Identify which cell holds the provided text, then report its [x, y] central coordinate. 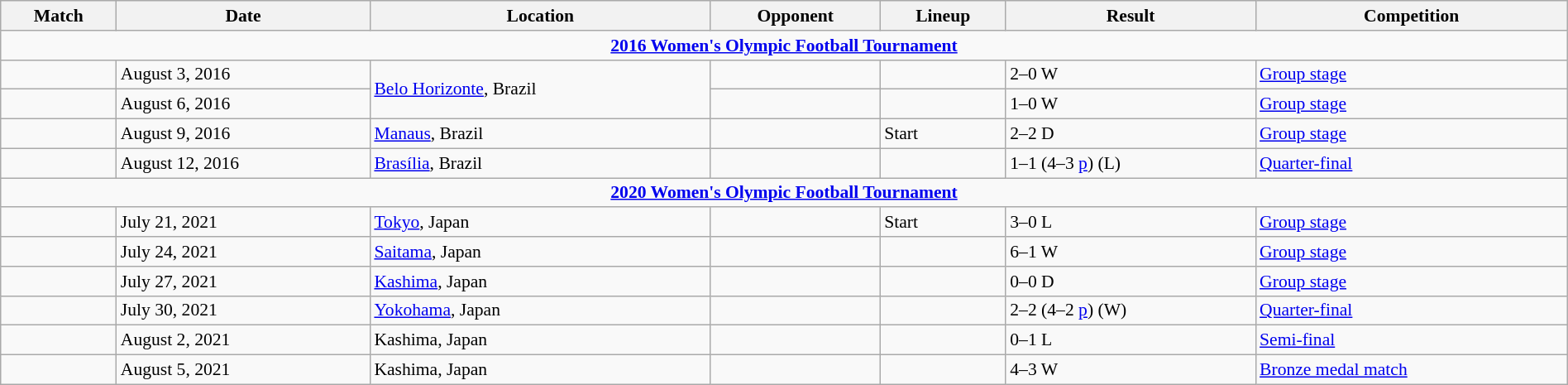
3–0 L [1131, 223]
August 3, 2016 [243, 75]
2020 Women's Olympic Football Tournament [784, 193]
2–2 D [1131, 134]
Lineup [943, 16]
Tokyo, Japan [540, 223]
2–2 (4–2 p) (W) [1131, 310]
July 24, 2021 [243, 252]
Semi-final [1411, 340]
July 30, 2021 [243, 310]
0–1 L [1131, 340]
Manaus, Brazil [540, 134]
August 2, 2021 [243, 340]
4–3 W [1131, 370]
Competition [1411, 16]
1–1 (4–3 p) (L) [1131, 163]
August 6, 2016 [243, 104]
Result [1131, 16]
August 9, 2016 [243, 134]
Saitama, Japan [540, 252]
Yokohama, Japan [540, 310]
Date [243, 16]
1–0 W [1131, 104]
6–1 W [1131, 252]
July 27, 2021 [243, 282]
2–0 W [1131, 75]
0–0 D [1131, 282]
Match [59, 16]
Brasília, Brazil [540, 163]
Location [540, 16]
August 12, 2016 [243, 163]
August 5, 2021 [243, 370]
Opponent [796, 16]
Belo Horizonte, Brazil [540, 89]
July 21, 2021 [243, 223]
2016 Women's Olympic Football Tournament [784, 46]
Bronze medal match [1411, 370]
